Provide the (X, Y) coordinate of the cell's center where the given text is located.  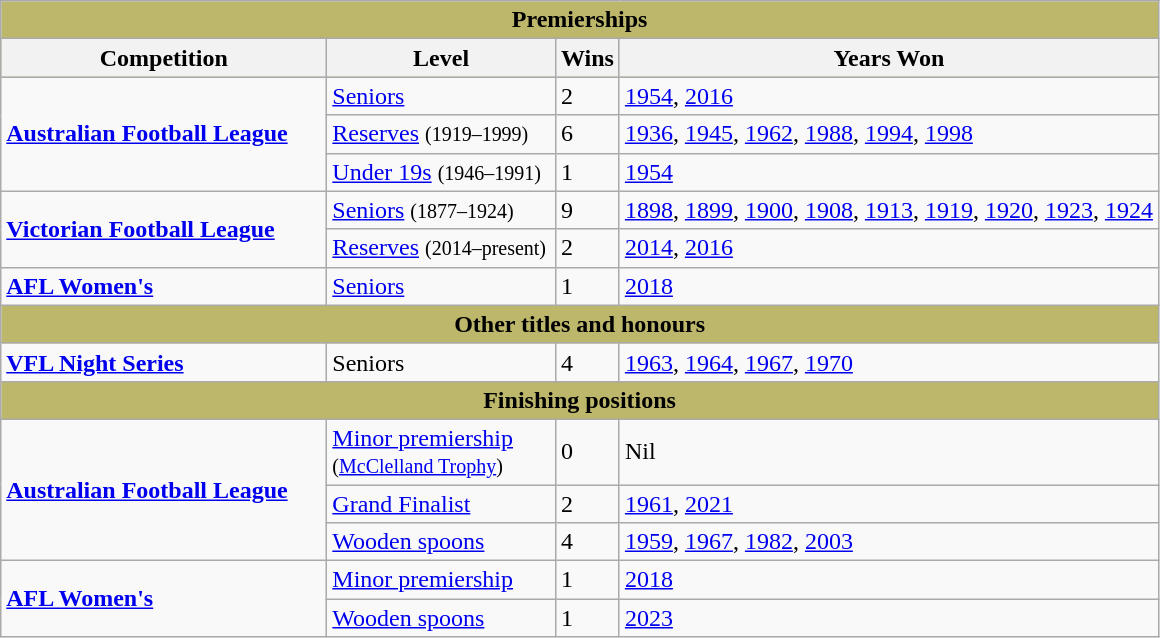
Wins (587, 58)
Premierships (580, 20)
Years Won (888, 58)
Reserves (2014–present) (442, 248)
VFL Night Series (164, 362)
9 (587, 210)
1898, 1899, 1900, 1908, 1913, 1919, 1920, 1923, 1924 (888, 210)
1954 (888, 172)
Minor premiership (442, 580)
0 (587, 452)
Nil (888, 452)
Reserves (1919–1999) (442, 134)
Seniors (1877–1924) (442, 210)
Competition (164, 58)
1954, 2016 (888, 96)
1936, 1945, 1962, 1988, 1994, 1998 (888, 134)
Finishing positions (580, 400)
1963, 1964, 1967, 1970 (888, 362)
6 (587, 134)
Other titles and honours (580, 324)
Under 19s (1946–1991) (442, 172)
1961, 2021 (888, 503)
1959, 1967, 1982, 2003 (888, 542)
Minor premiership(McClelland Trophy) (442, 452)
2014, 2016 (888, 248)
Grand Finalist (442, 503)
2023 (888, 618)
Victorian Football League (164, 229)
Level (442, 58)
